Provide the (X, Y) coordinate of the cell's center where the given text is located.  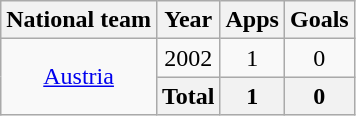
National team (79, 20)
Year (188, 20)
Austria (79, 77)
Apps (252, 20)
Goals (319, 20)
2002 (188, 58)
Total (188, 96)
